Detect which cell encompasses the target text, then output its (X, Y) center coordinate. 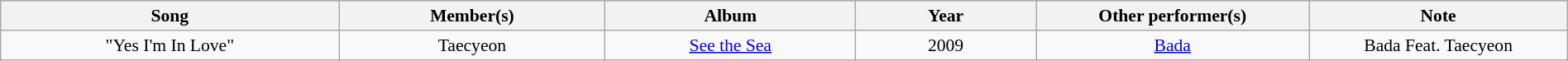
Other performer(s) (1173, 16)
Album (731, 16)
Member(s) (472, 16)
Bada Feat. Taecyeon (1438, 45)
Bada (1173, 45)
"Yes I'm In Love" (170, 45)
Taecyeon (472, 45)
Year (946, 16)
2009 (946, 45)
Song (170, 16)
Note (1438, 16)
See the Sea (731, 45)
